Capture the cell that displays the provided text and extract its [x, y] central coordinate. 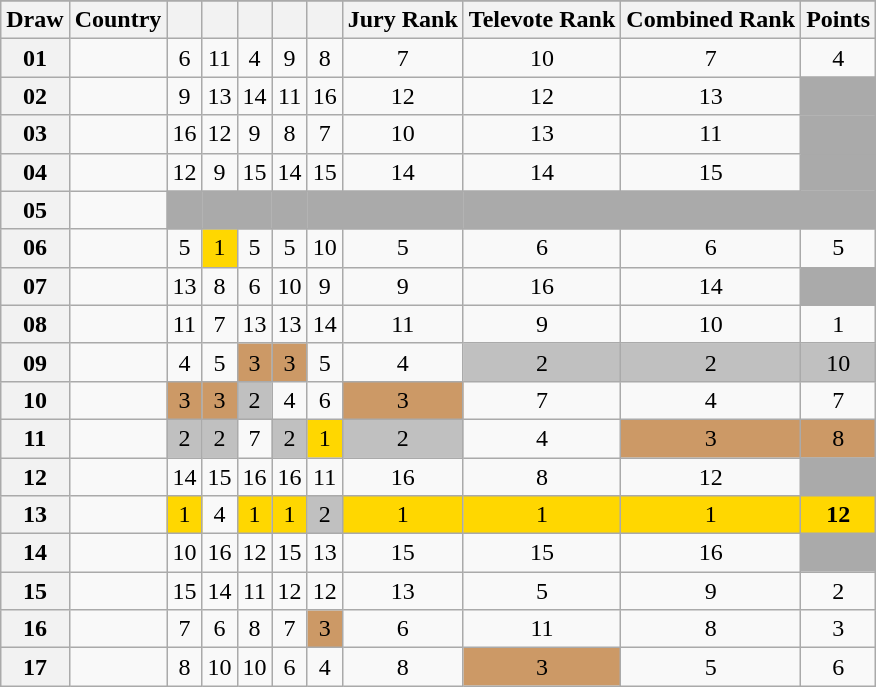
05 [35, 210]
02 [35, 96]
Draw [35, 20]
Points [838, 20]
06 [35, 248]
07 [35, 286]
17 [35, 667]
08 [35, 324]
Combined Rank [711, 20]
Jury Rank [402, 20]
Televote Rank [542, 20]
03 [35, 134]
09 [35, 362]
04 [35, 172]
01 [35, 58]
Country [118, 20]
